Locate the cell with the specified text and output its (x, y) center coordinate. 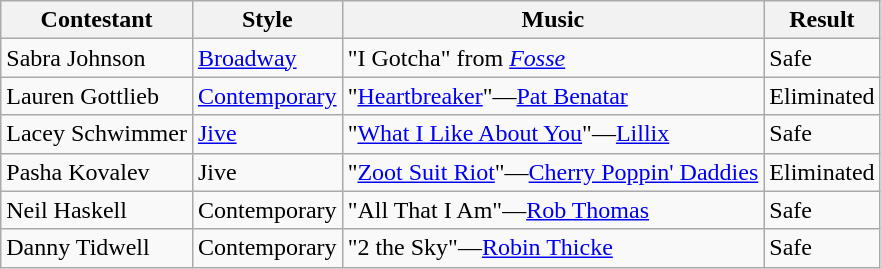
"2 the Sky"—Robin Thicke (553, 248)
Contestant (97, 20)
"Heartbreaker"—Pat Benatar (553, 96)
Music (553, 20)
Pasha Kovalev (97, 172)
Broadway (267, 58)
Neil Haskell (97, 210)
Result (822, 20)
Danny Tidwell (97, 248)
"I Gotcha" from Fosse (553, 58)
"What I Like About You"—Lillix (553, 134)
Sabra Johnson (97, 58)
"All That I Am"—Rob Thomas (553, 210)
Lauren Gottlieb (97, 96)
"Zoot Suit Riot"—Cherry Poppin' Daddies (553, 172)
Lacey Schwimmer (97, 134)
Style (267, 20)
